Pinpoint the cell where the given text exists, returning its [x, y] midpoint coordinate. 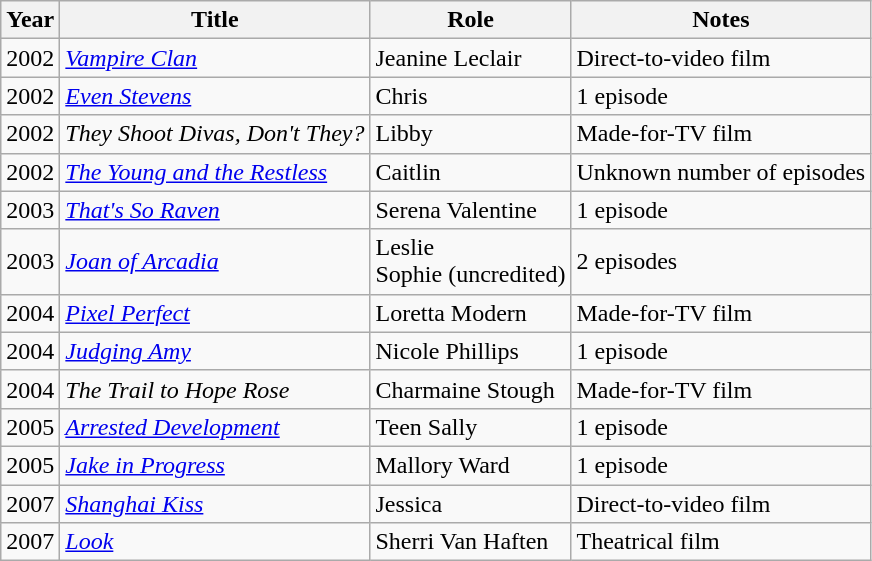
Jeanine Leclair [470, 58]
Nicole Phillips [470, 351]
Charmaine Stough [470, 389]
Theatrical film [721, 542]
Mallory Ward [470, 465]
Look [215, 542]
Role [470, 20]
Year [30, 20]
Title [215, 20]
Loretta Modern [470, 313]
Libby [470, 134]
Jessica [470, 503]
The Young and the Restless [215, 172]
LeslieSophie (uncredited) [470, 262]
That's So Raven [215, 210]
Shanghai Kiss [215, 503]
2 episodes [721, 262]
Notes [721, 20]
Even Stevens [215, 96]
Serena Valentine [470, 210]
Judging Amy [215, 351]
Vampire Clan [215, 58]
Chris [470, 96]
The Trail to Hope Rose [215, 389]
Teen Sally [470, 427]
Jake in Progress [215, 465]
Unknown number of episodes [721, 172]
Arrested Development [215, 427]
Pixel Perfect [215, 313]
Sherri Van Haften [470, 542]
They Shoot Divas, Don't They? [215, 134]
Caitlin [470, 172]
Joan of Arcadia [215, 262]
